Scan for the cell matching the given text and deliver its [x, y] coordinate at center. 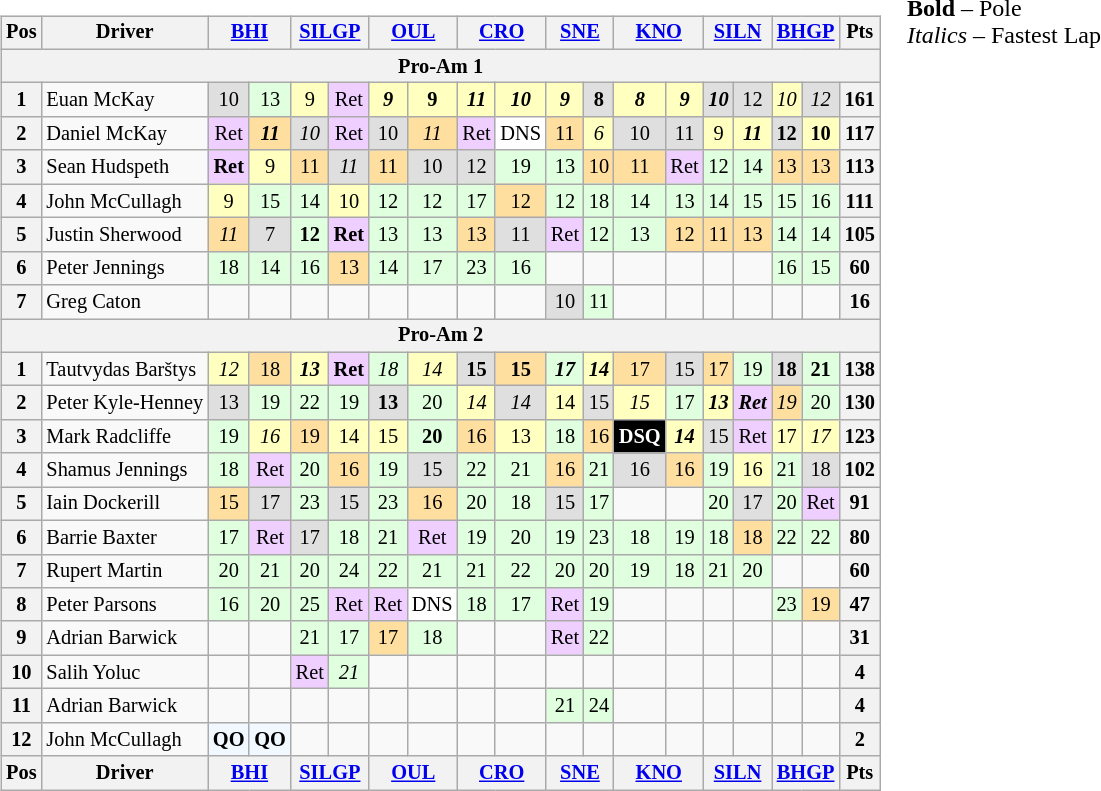
Shamus Jennings [124, 470]
25 [310, 605]
111 [860, 201]
Pro-Am 1 [440, 66]
123 [860, 437]
Mark Radcliffe [124, 437]
Iain Dockerill [124, 504]
Sean Hudspeth [124, 167]
102 [860, 470]
Peter Parsons [124, 605]
DSQ [640, 437]
Peter Jennings [124, 268]
Salih Yoluc [124, 672]
161 [860, 100]
47 [860, 605]
80 [860, 537]
Greg Caton [124, 302]
Barrie Baxter [124, 537]
Rupert Martin [124, 571]
Euan McKay [124, 100]
113 [860, 167]
105 [860, 235]
Tautvydas Barštys [124, 369]
91 [860, 504]
Peter Kyle-Henney [124, 403]
Pro-Am 2 [440, 336]
130 [860, 403]
138 [860, 369]
31 [860, 638]
Daniel McKay [124, 134]
117 [860, 134]
Justin Sherwood [124, 235]
